Extract the [x, y] coordinate from the center of the cell holding the provided text.  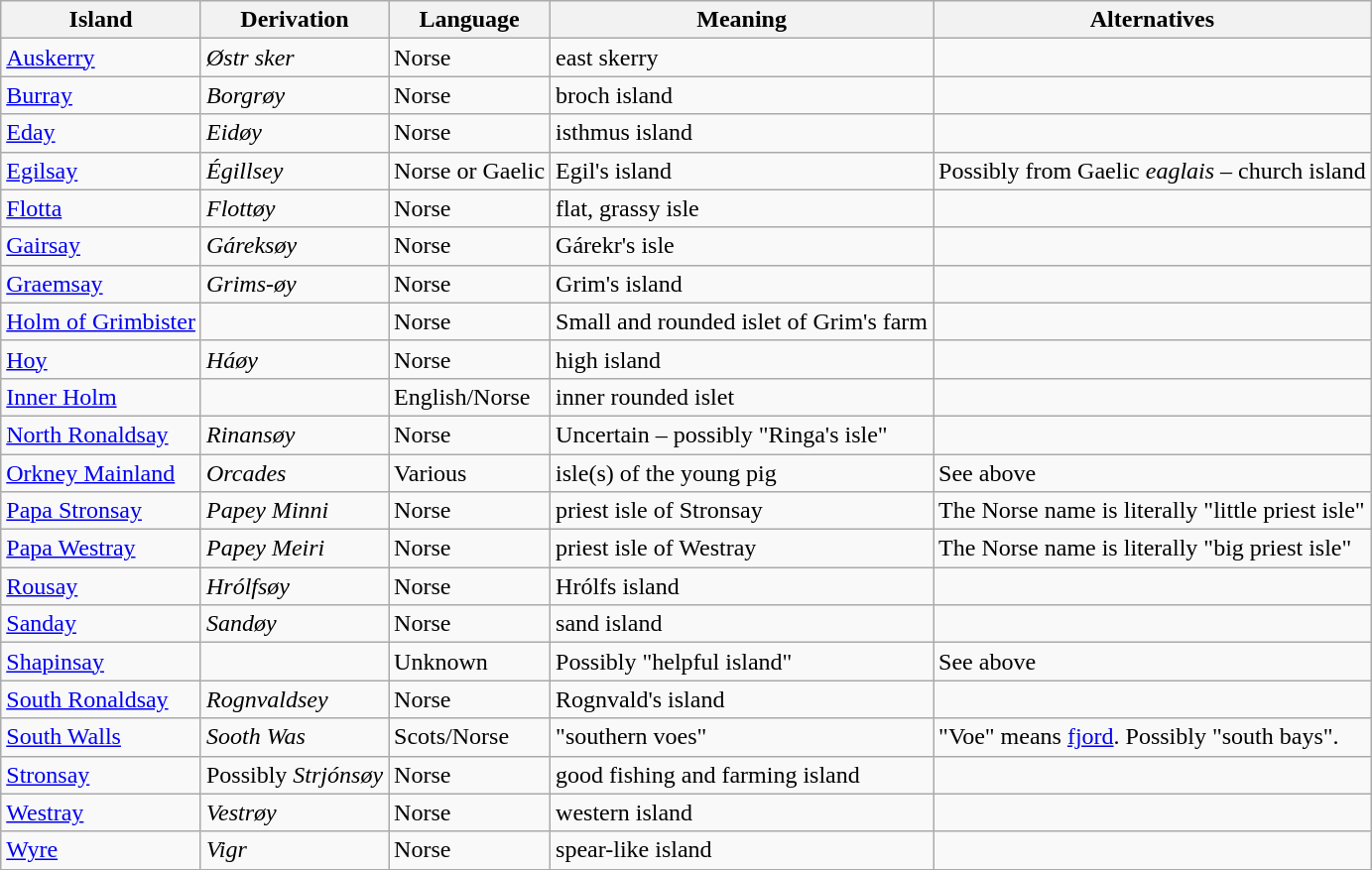
Holm of Grimbister [101, 321]
Hoy [101, 359]
Flotta [101, 208]
Rousay [101, 586]
sand island [742, 624]
Island [101, 20]
Wyre [101, 850]
Vestrøy [294, 812]
east skerry [742, 58]
isle(s) of the young pig [742, 473]
Possibly from Gaelic eaglais – church island [1153, 171]
Vigr [294, 850]
Sandøy [294, 624]
Inner Holm [101, 397]
Shapinsay [101, 662]
Flottøy [294, 208]
Language [470, 20]
Meaning [742, 20]
Small and rounded islet of Grim's farm [742, 321]
Égillsey [294, 171]
Gairsay [101, 246]
broch island [742, 95]
Auskerry [101, 58]
"southern voes" [742, 737]
Orcades [294, 473]
priest isle of Stronsay [742, 511]
"Voe" means fjord. Possibly "south bays". [1153, 737]
Burray [101, 95]
Sanday [101, 624]
priest isle of Westray [742, 549]
The Norse name is literally "little priest isle" [1153, 511]
isthmus island [742, 133]
Sooth Was [294, 737]
Graemsay [101, 284]
Various [470, 473]
flat, grassy isle [742, 208]
Stronsay [101, 775]
Østr sker [294, 58]
Possibly "helpful island" [742, 662]
Westray [101, 812]
inner rounded islet [742, 397]
Gáreksøy [294, 246]
Papey Minni [294, 511]
North Ronaldsay [101, 435]
Papey Meiri [294, 549]
Derivation [294, 20]
English/Norse [470, 397]
Egil's island [742, 171]
Rognvaldsey [294, 699]
Orkney Mainland [101, 473]
Egilsay [101, 171]
Papa Westray [101, 549]
The Norse name is literally "big priest isle" [1153, 549]
spear-like island [742, 850]
Unknown [470, 662]
Rinansøy [294, 435]
Alternatives [1153, 20]
good fishing and farming island [742, 775]
Papa Stronsay [101, 511]
Borgrøy [294, 95]
Eidøy [294, 133]
Háøy [294, 359]
Possibly Strjónsøy [294, 775]
Uncertain – possibly "Ringa's isle" [742, 435]
Scots/Norse [470, 737]
South Ronaldsay [101, 699]
Hrólfs island [742, 586]
Hrólfsøy [294, 586]
high island [742, 359]
Eday [101, 133]
Grims-øy [294, 284]
Gárekr's isle [742, 246]
western island [742, 812]
Rognvald's island [742, 699]
Norse or Gaelic [470, 171]
Grim's island [742, 284]
South Walls [101, 737]
